Provide the [x, y] coordinate of the cell's center where the given text is located.  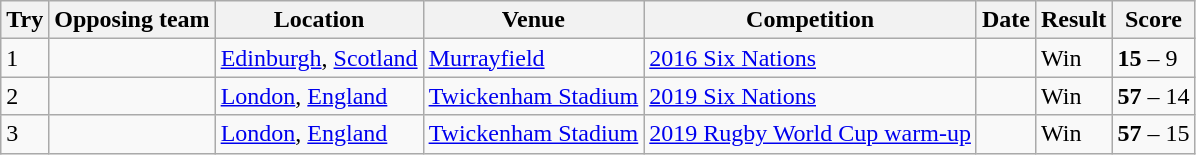
Date [1006, 20]
Competition [810, 20]
2 [25, 96]
Venue [534, 20]
Edinburgh, Scotland [319, 58]
Location [319, 20]
Score [1154, 20]
57 – 14 [1154, 96]
15 – 9 [1154, 58]
Opposing team [132, 20]
2019 Rugby World Cup warm-up [810, 134]
3 [25, 134]
1 [25, 58]
2016 Six Nations [810, 58]
Result [1073, 20]
57 – 15 [1154, 134]
Murrayfield [534, 58]
Try [25, 20]
2019 Six Nations [810, 96]
